Find where the given text appears and provide that cell's center as (x, y) coordinate. 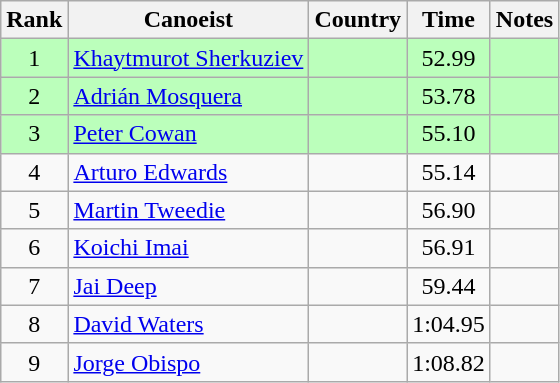
Peter Cowan (188, 134)
8 (34, 324)
7 (34, 286)
6 (34, 248)
Canoeist (188, 20)
5 (34, 210)
1:08.82 (449, 362)
56.90 (449, 210)
Time (449, 20)
59.44 (449, 286)
Khaytmurot Sherkuziev (188, 58)
Country (358, 20)
Jai Deep (188, 286)
Arturo Edwards (188, 172)
4 (34, 172)
55.14 (449, 172)
David Waters (188, 324)
3 (34, 134)
52.99 (449, 58)
55.10 (449, 134)
Adrián Mosquera (188, 96)
1:04.95 (449, 324)
Rank (34, 20)
Jorge Obispo (188, 362)
Martin Tweedie (188, 210)
Koichi Imai (188, 248)
9 (34, 362)
56.91 (449, 248)
Notes (524, 20)
1 (34, 58)
2 (34, 96)
53.78 (449, 96)
